Locate the cell with the specified text and output its [x, y] center coordinate. 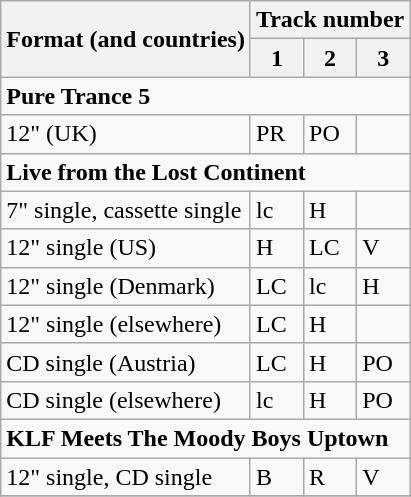
B [276, 477]
3 [384, 58]
CD single (Austria) [126, 362]
R [330, 477]
12" single (elsewhere) [126, 324]
Pure Trance 5 [206, 96]
1 [276, 58]
12" single (Denmark) [126, 286]
Live from the Lost Continent [206, 172]
CD single (elsewhere) [126, 400]
KLF Meets The Moody Boys Uptown [206, 438]
12" (UK) [126, 134]
2 [330, 58]
12" single (US) [126, 248]
7" single, cassette single [126, 210]
12" single, CD single [126, 477]
PR [276, 134]
Format (and countries) [126, 39]
Track number [330, 20]
